Identify which cell holds the provided text, then report its (X, Y) central coordinate. 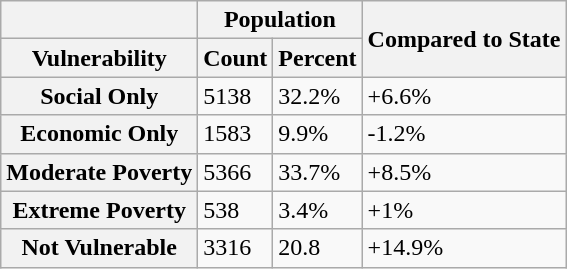
20.8 (318, 248)
9.9% (318, 134)
5138 (236, 96)
33.7% (318, 172)
Not Vulnerable (100, 248)
-1.2% (464, 134)
Vulnerability (100, 58)
Count (236, 58)
+14.9% (464, 248)
3316 (236, 248)
5366 (236, 172)
Social Only (100, 96)
Economic Only (100, 134)
+8.5% (464, 172)
32.2% (318, 96)
+1% (464, 210)
3.4% (318, 210)
Percent (318, 58)
Moderate Poverty (100, 172)
Extreme Poverty (100, 210)
Compared to State (464, 39)
+6.6% (464, 96)
538 (236, 210)
1583 (236, 134)
Population (280, 20)
